Find where the given text appears and provide that cell's center as (x, y) coordinate. 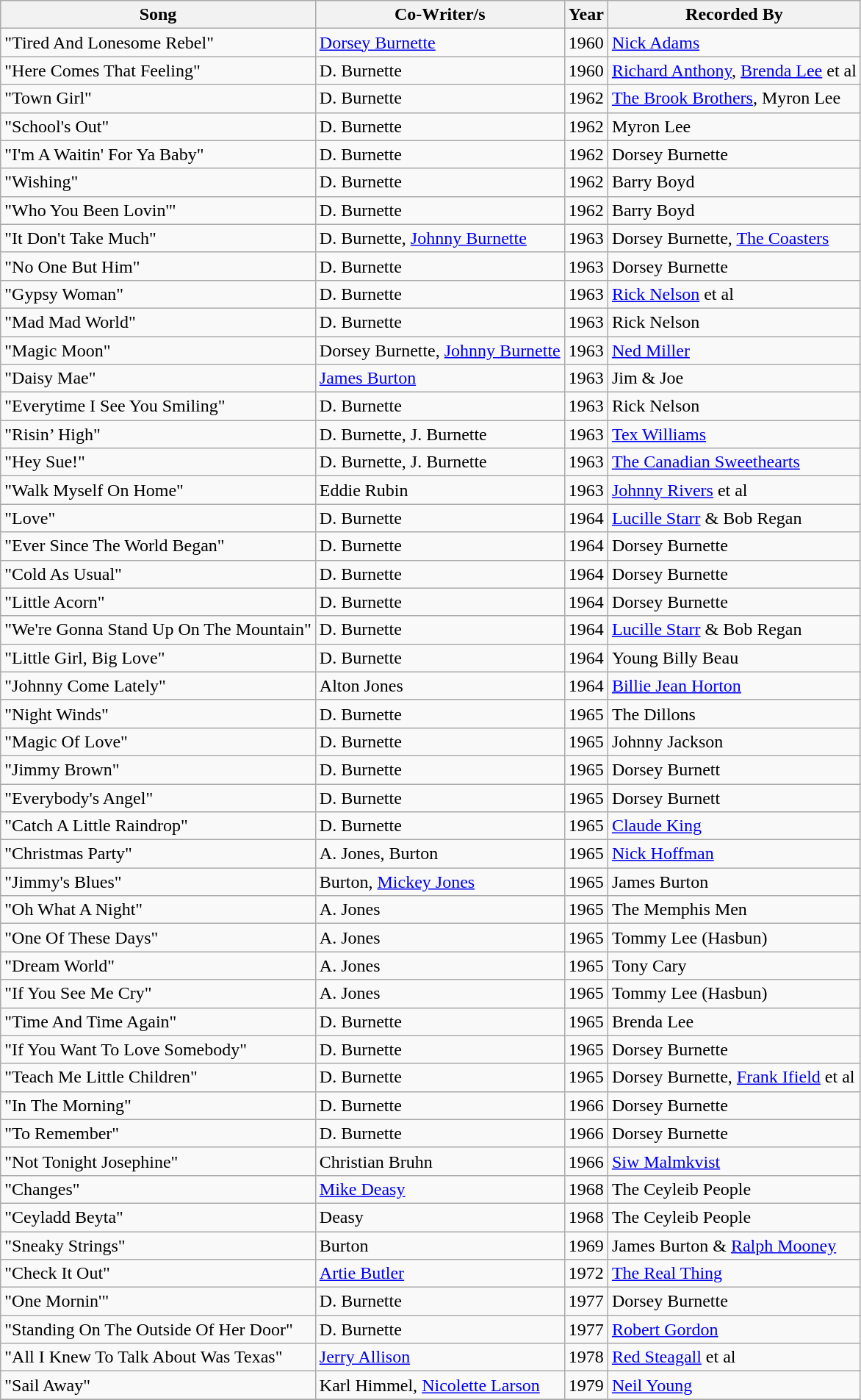
Tex Williams (734, 434)
"No One But Him" (159, 266)
"Everytime I See You Smiling" (159, 406)
"One Mornin'" (159, 1302)
"If You Want To Love Somebody" (159, 1049)
"Little Girl, Big Love" (159, 658)
"Standing On The Outside Of Her Door" (159, 1329)
Tony Cary (734, 966)
Neil Young (734, 1385)
"Ceyladd Beyta" (159, 1217)
"Oh What A Night" (159, 910)
"Time And Time Again" (159, 1022)
Co-Writer/s (439, 15)
"Who You Been Lovin'" (159, 210)
"Gypsy Woman" (159, 294)
A. Jones, Burton (439, 854)
"Sneaky Strings" (159, 1246)
"Cold As Usual" (159, 574)
James Burton & Ralph Mooney (734, 1246)
"To Remember" (159, 1133)
Ned Miller (734, 351)
Jerry Allison (439, 1357)
"Sail Away" (159, 1385)
"Changes" (159, 1189)
Eddie Rubin (439, 490)
Jim & Joe (734, 378)
The Memphis Men (734, 910)
"Dream World" (159, 966)
1972 (586, 1274)
"Mad Mad World" (159, 322)
"Magic Moon" (159, 351)
Burton, Mickey Jones (439, 882)
"Here Comes That Feeling" (159, 71)
Mike Deasy (439, 1189)
1969 (586, 1246)
Dorsey Burnette, Johnny Burnette (439, 351)
"Johnny Come Lately" (159, 686)
1978 (586, 1357)
"Daisy Mae" (159, 378)
"Teach Me Little Children" (159, 1077)
"Ever Since The World Began" (159, 546)
D. Burnette, Johnny Burnette (439, 238)
"One Of These Days" (159, 938)
Robert Gordon (734, 1329)
"Love" (159, 518)
"If You See Me Cry" (159, 994)
"Christmas Party" (159, 854)
"Little Acorn" (159, 602)
1979 (586, 1385)
"Everybody's Angel" (159, 797)
Brenda Lee (734, 1022)
Rick Nelson et al (734, 294)
Young Billy Beau (734, 658)
Nick Hoffman (734, 854)
The Real Thing (734, 1274)
Johnny Jackson (734, 742)
"Wishing" (159, 182)
"Jimmy's Blues" (159, 882)
"Check It Out" (159, 1274)
"Town Girl" (159, 98)
The Dillons (734, 714)
"Catch A Little Raindrop" (159, 826)
"We're Gonna Stand Up On The Mountain" (159, 630)
"Walk Myself On Home" (159, 490)
Dorsey Burnette, The Coasters (734, 238)
Myron Lee (734, 126)
"Night Winds" (159, 714)
Nick Adams (734, 43)
Year (586, 15)
Richard Anthony, Brenda Lee et al (734, 71)
"I'm A Waitin' For Ya Baby" (159, 154)
"Tired And Lonesome Rebel" (159, 43)
"School's Out" (159, 126)
Recorded By (734, 15)
Johnny Rivers et al (734, 490)
Dorsey Burnette, Frank Ifield et al (734, 1077)
Billie Jean Horton (734, 686)
The Canadian Sweethearts (734, 462)
Song (159, 15)
"It Don't Take Much" (159, 238)
Burton (439, 1246)
"Magic Of Love" (159, 742)
Siw Malmkvist (734, 1161)
Alton Jones (439, 686)
Christian Bruhn (439, 1161)
Claude King (734, 826)
"Risin’ High" (159, 434)
"Hey Sue!" (159, 462)
Deasy (439, 1217)
Red Steagall et al (734, 1357)
The Brook Brothers, Myron Lee (734, 98)
"In The Morning" (159, 1105)
"Not Tonight Josephine" (159, 1161)
"Jimmy Brown" (159, 769)
"All I Knew To Talk About Was Texas" (159, 1357)
Karl Himmel, Nicolette Larson (439, 1385)
Artie Butler (439, 1274)
